Identify which cell holds the provided text, then report its [X, Y] central coordinate. 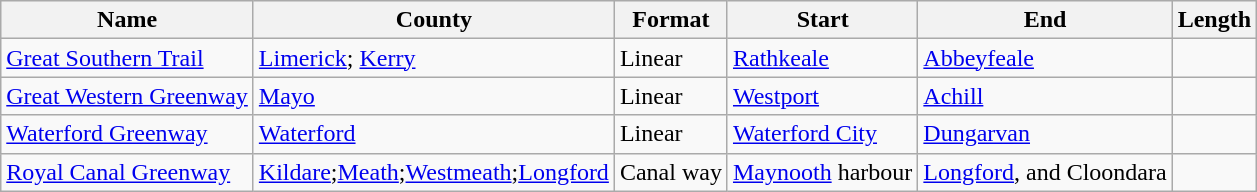
Dungarvan [1045, 134]
Royal Canal Greenway [128, 172]
Maynooth harbour [822, 172]
Length [1214, 20]
Canal way [670, 172]
End [1045, 20]
Name [128, 20]
Abbeyfeale [1045, 58]
Mayo [434, 96]
Rathkeale [822, 58]
Achill [1045, 96]
Format [670, 20]
Kildare;Meath;Westmeath;Longford [434, 172]
Limerick; Kerry [434, 58]
Great Western Greenway [128, 96]
Great Southern Trail [128, 58]
Waterford [434, 134]
County [434, 20]
Waterford Greenway [128, 134]
Longford, and Cloondara [1045, 172]
Waterford City [822, 134]
Westport [822, 96]
Start [822, 20]
